Pinpoint the cell where the given text exists, returning its [X, Y] midpoint coordinate. 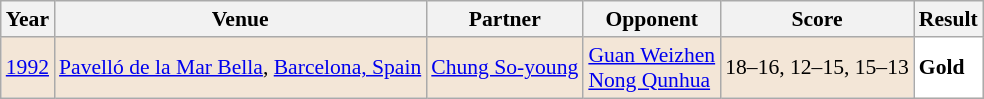
Chung So-young [504, 68]
Opponent [652, 19]
Score [817, 19]
Gold [948, 68]
Partner [504, 19]
1992 [28, 68]
Pavelló de la Mar Bella, Barcelona, Spain [240, 68]
Year [28, 19]
18–16, 12–15, 15–13 [817, 68]
Guan Weizhen Nong Qunhua [652, 68]
Result [948, 19]
Venue [240, 19]
